For the text-containing cell, return its midpoint in (x, y) coordinate format. 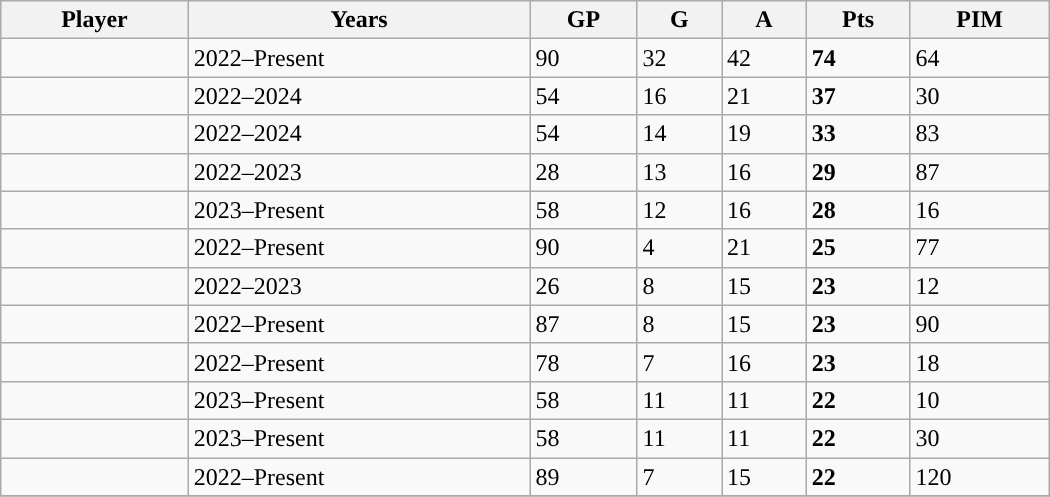
42 (764, 58)
10 (980, 400)
Pts (858, 20)
74 (858, 58)
14 (680, 134)
89 (584, 477)
19 (764, 134)
64 (980, 58)
Player (94, 20)
29 (858, 172)
PIM (980, 20)
GP (584, 20)
83 (980, 134)
4 (680, 248)
26 (584, 286)
18 (980, 362)
A (764, 20)
33 (858, 134)
32 (680, 58)
120 (980, 477)
13 (680, 172)
77 (980, 248)
25 (858, 248)
Years (359, 20)
78 (584, 362)
G (680, 20)
37 (858, 96)
